Scan for the cell matching the given text and deliver its [x, y] coordinate at center. 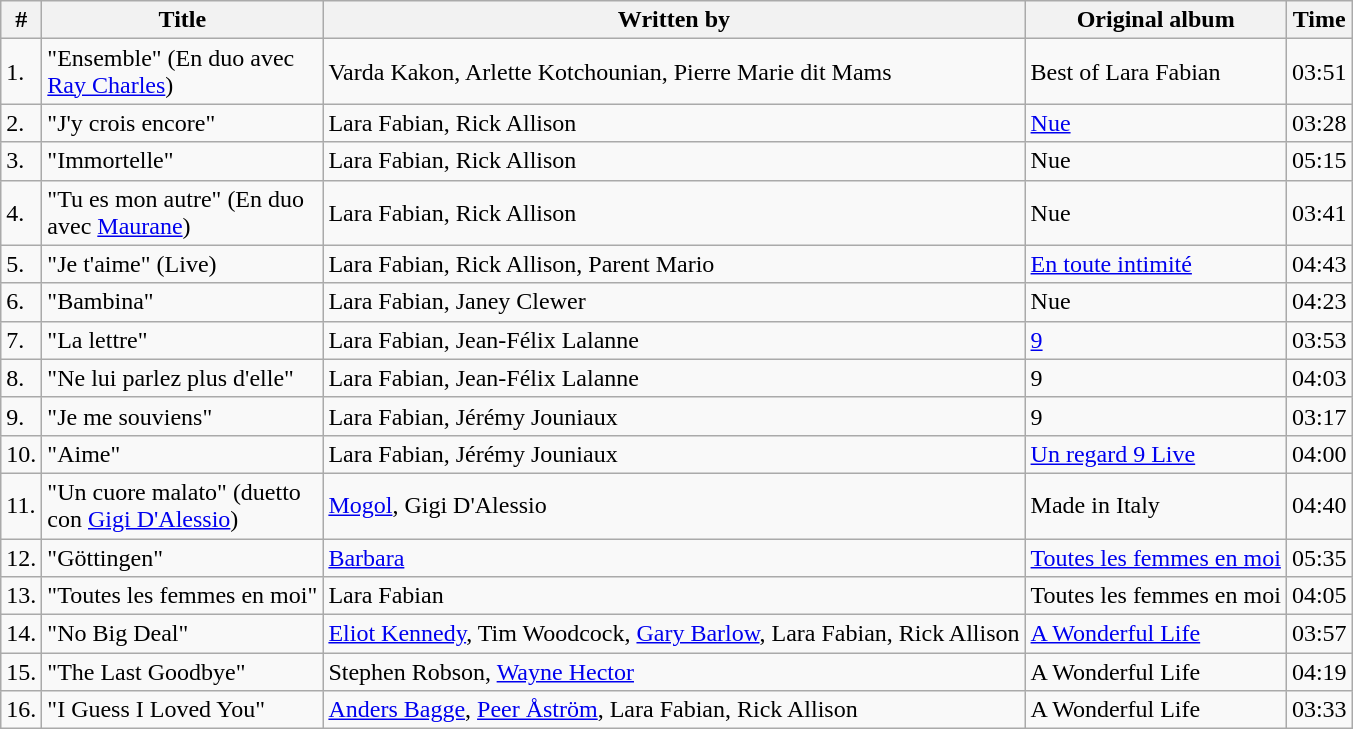
3. [22, 161]
Lara Fabian, Rick Allison, Parent Mario [674, 264]
Best of Lara Fabian [1156, 72]
"La lettre" [182, 340]
"Je t'aime" (Live) [182, 264]
Time [1319, 20]
03:28 [1319, 123]
Varda Kakon, Arlette Kotchounian, Pierre Marie dit Mams [674, 72]
10. [22, 454]
12. [22, 557]
"Ne lui parlez plus d'elle" [182, 378]
15. [22, 672]
"Ensemble" (En duo avec Ray Charles) [182, 72]
13. [22, 596]
Eliot Kennedy, Tim Woodcock, Gary Barlow, Lara Fabian, Rick Allison [674, 634]
Stephen Robson, Wayne Hector [674, 672]
04:23 [1319, 302]
"No Big Deal" [182, 634]
"Göttingen" [182, 557]
Lara Fabian, Janey Clewer [674, 302]
4. [22, 212]
"Tu es mon autre" (En duo avec Maurane) [182, 212]
8. [22, 378]
05:15 [1319, 161]
11. [22, 506]
16. [22, 710]
03:57 [1319, 634]
En toute intimité [1156, 264]
04:05 [1319, 596]
03:33 [1319, 710]
"Je me souviens" [182, 416]
Barbara [674, 557]
"I Guess I Loved You" [182, 710]
14. [22, 634]
Title [182, 20]
7. [22, 340]
04:43 [1319, 264]
Written by [674, 20]
Anders Bagge, Peer Åström, Lara Fabian, Rick Allison [674, 710]
1. [22, 72]
03:51 [1319, 72]
"Immortelle" [182, 161]
5. [22, 264]
"Aime" [182, 454]
"Un cuore malato" (duetto con Gigi D'Alessio) [182, 506]
6. [22, 302]
"Toutes les femmes en moi" [182, 596]
03:41 [1319, 212]
03:17 [1319, 416]
"The Last Goodbye" [182, 672]
Lara Fabian [674, 596]
Made in Italy [1156, 506]
9. [22, 416]
04:03 [1319, 378]
Un regard 9 Live [1156, 454]
# [22, 20]
03:53 [1319, 340]
2. [22, 123]
"J'y crois encore" [182, 123]
04:19 [1319, 672]
04:00 [1319, 454]
05:35 [1319, 557]
04:40 [1319, 506]
Mogol, Gigi D'Alessio [674, 506]
Original album [1156, 20]
"Bambina" [182, 302]
